Locate the cell with the specified text and output its [x, y] center coordinate. 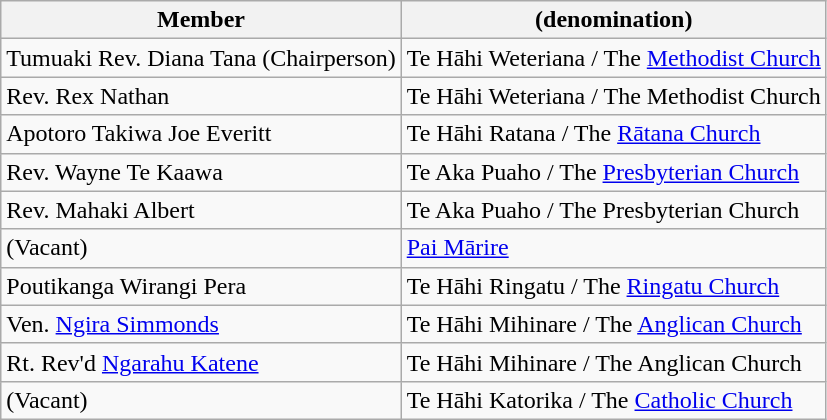
Rev. Rex Nathan [201, 96]
Apotoro Takiwa Joe Everitt [201, 134]
Ven. Ngira Simmonds [201, 324]
Te Hāhi Katorika / The Catholic Church [614, 400]
Rt. Rev'd Ngarahu Katene [201, 362]
Rev. Mahaki Albert [201, 210]
Member [201, 20]
Te Hāhi Ringatu / The Ringatu Church [614, 286]
Pai Mārire [614, 248]
Poutikanga Wirangi Pera [201, 286]
Rev. Wayne Te Kaawa [201, 172]
(denomination) [614, 20]
Tumuaki Rev. Diana Tana (Chairperson) [201, 58]
Te Hāhi Ratana / The Rātana Church [614, 134]
